Extract the [X, Y] coordinate from the center of the cell holding the provided text.  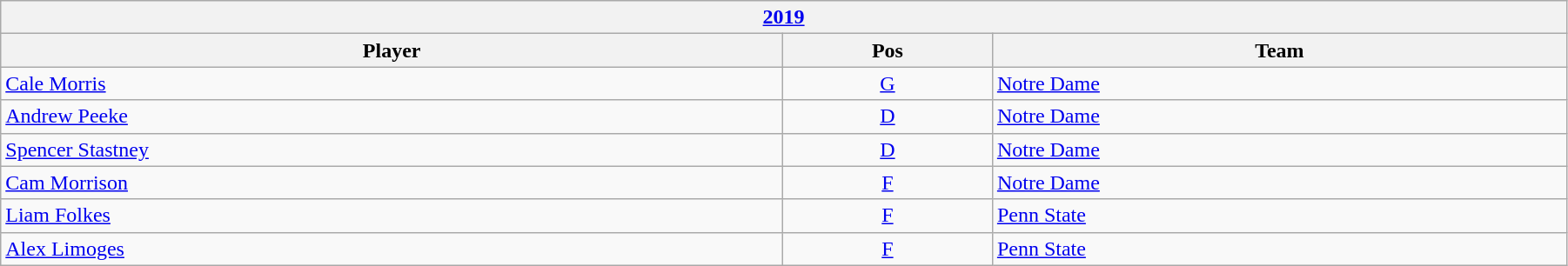
Team [1279, 50]
Pos [888, 50]
Liam Folkes [392, 216]
Alex Limoges [392, 249]
Andrew Peeke [392, 116]
Player [392, 50]
G [888, 83]
2019 [784, 17]
Cam Morrison [392, 183]
Spencer Stastney [392, 150]
Cale Morris [392, 83]
